Output the [X, Y] coordinate of the center of the cell containing the given text.  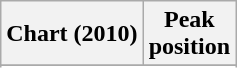
Peakposition [189, 34]
Chart (2010) [72, 34]
